For the text-containing cell, return its midpoint in (x, y) coordinate format. 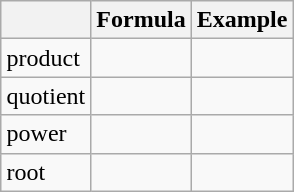
quotient (46, 96)
root (46, 172)
Example (242, 20)
product (46, 58)
power (46, 134)
Formula (141, 20)
